Pinpoint the cell where the given text exists, returning its (X, Y) midpoint coordinate. 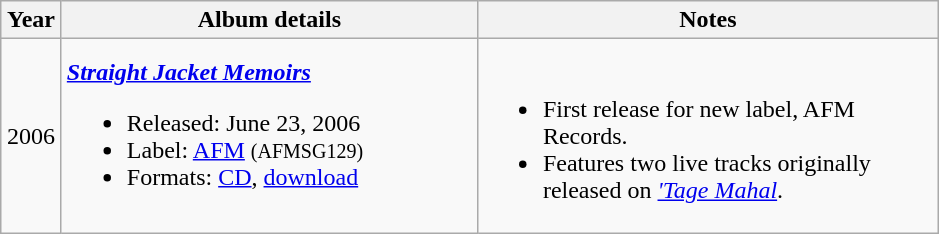
2006 (32, 136)
Album details (269, 20)
Straight Jacket MemoirsReleased: June 23, 2006Label: AFM (AFMSG129)Formats: CD, download (269, 136)
Year (32, 20)
First release for new label, AFM Records.Features two live tracks originally released on 'Tage Mahal. (708, 136)
Notes (708, 20)
